From the cell containing the given text, extract its center point as (X, Y) coordinate. 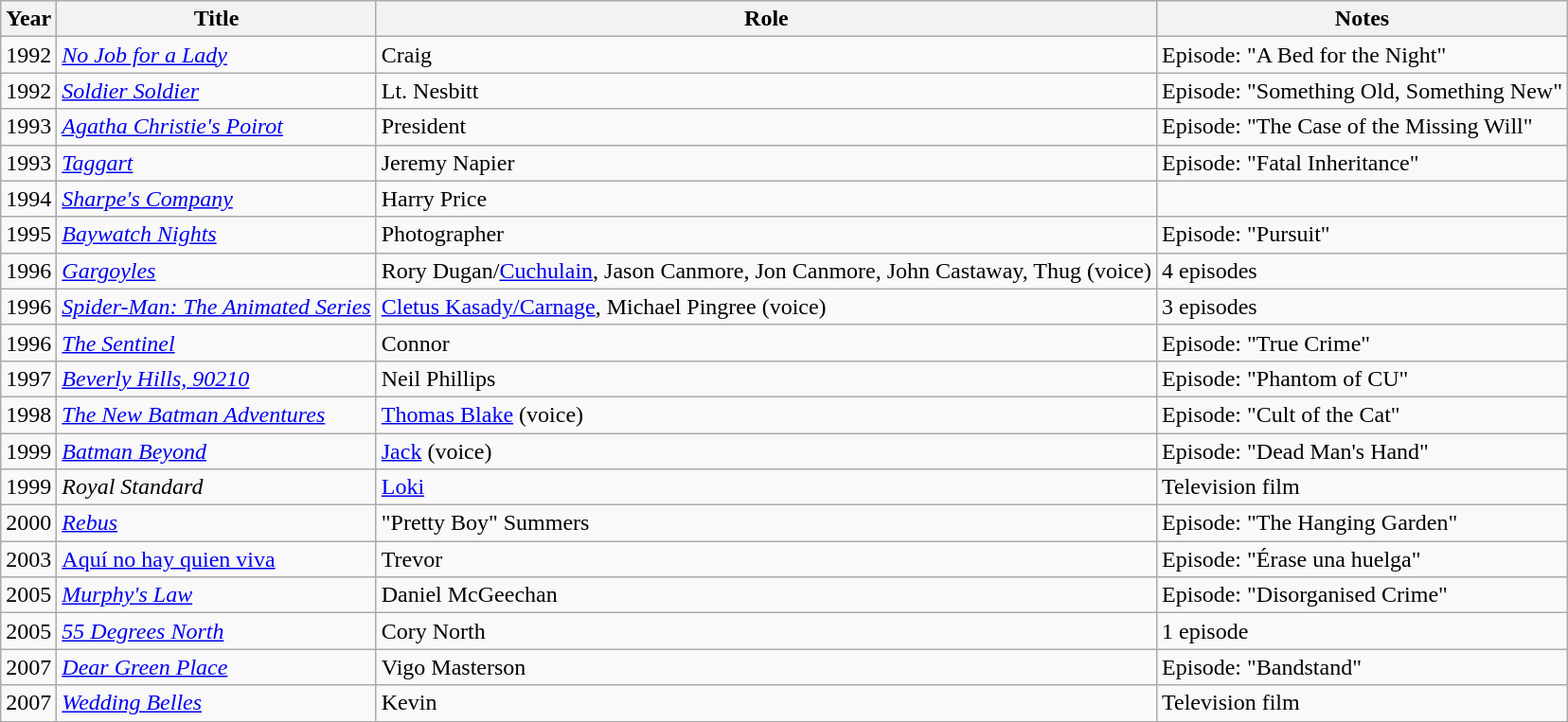
The New Batman Adventures (216, 414)
Episode: "Bandstand" (1363, 667)
2000 (28, 523)
Lt. Nesbitt (766, 91)
Episode: "Cult of the Cat" (1363, 414)
Wedding Belles (216, 703)
Episode: "Something Old, Something New" (1363, 91)
Loki (766, 487)
Cory North (766, 631)
4 episodes (1363, 271)
1 episode (1363, 631)
Role (766, 19)
Dear Green Place (216, 667)
Episode: "Fatal Inheritance" (1363, 163)
Notes (1363, 19)
"Pretty Boy" Summers (766, 523)
Baywatch Nights (216, 235)
Episode: "The Case of the Missing Will" (1363, 127)
Episode: "Disorganised Crime" (1363, 595)
Connor (766, 343)
Vigo Masterson (766, 667)
Rebus (216, 523)
Murphy's Law (216, 595)
President (766, 127)
Episode: "Pursuit" (1363, 235)
Batman Beyond (216, 451)
Jeremy Napier (766, 163)
Rory Dugan/Cuchulain, Jason Canmore, Jon Canmore, John Castaway, Thug (voice) (766, 271)
Thomas Blake (voice) (766, 414)
1998 (28, 414)
Cletus Kasady/Carnage, Michael Pingree (voice) (766, 307)
Episode: "Phantom of CU" (1363, 379)
Episode: "A Bed for the Night" (1363, 55)
Taggart (216, 163)
Aquí no hay quien viva (216, 559)
Royal Standard (216, 487)
1995 (28, 235)
Kevin (766, 703)
Neil Phillips (766, 379)
Agatha Christie's Poirot (216, 127)
Episode: "Érase una huelga" (1363, 559)
Beverly Hills, 90210 (216, 379)
3 episodes (1363, 307)
Episode: "True Crime" (1363, 343)
The Sentinel (216, 343)
Title (216, 19)
Daniel McGeechan (766, 595)
Gargoyles (216, 271)
Photographer (766, 235)
Sharpe's Company (216, 199)
2003 (28, 559)
Jack (voice) (766, 451)
Soldier Soldier (216, 91)
Craig (766, 55)
55 Degrees North (216, 631)
Spider-Man: The Animated Series (216, 307)
Trevor (766, 559)
Episode: "The Hanging Garden" (1363, 523)
Year (28, 19)
Harry Price (766, 199)
1994 (28, 199)
No Job for a Lady (216, 55)
Episode: "Dead Man's Hand" (1363, 451)
1997 (28, 379)
